Capture the cell that displays the provided text and extract its (X, Y) central coordinate. 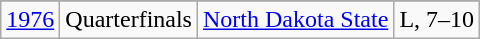
Quarterfinals (129, 20)
L, 7–10 (437, 20)
North Dakota State (295, 20)
1976 (30, 20)
